Extract the [x, y] coordinate from the center of the cell holding the provided text.  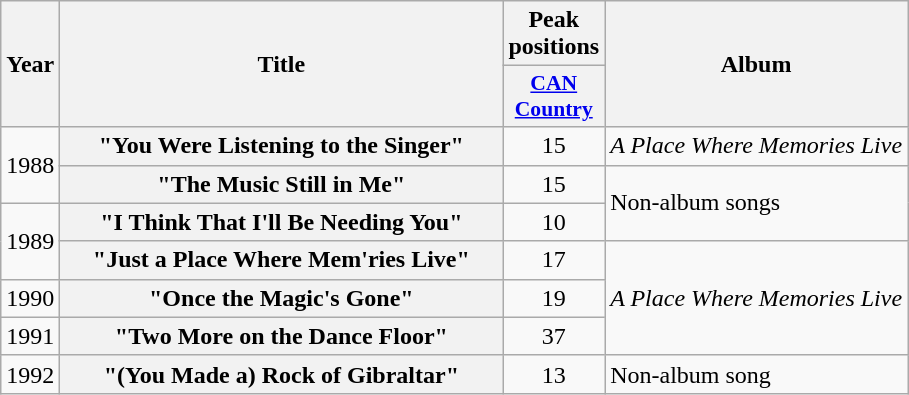
10 [554, 222]
"Once the Magic's Gone" [282, 298]
37 [554, 336]
1988 [30, 165]
"(You Made a) Rock of Gibraltar" [282, 374]
Title [282, 64]
Year [30, 64]
19 [554, 298]
Album [756, 64]
1991 [30, 336]
Non-album songs [756, 203]
17 [554, 260]
"Just a Place Where Mem'ries Live" [282, 260]
CAN Country [554, 96]
"The Music Still in Me" [282, 184]
"I Think That I'll Be Needing You" [282, 222]
"Two More on the Dance Floor" [282, 336]
"You Were Listening to the Singer" [282, 146]
1990 [30, 298]
Peak positions [554, 34]
13 [554, 374]
1992 [30, 374]
1989 [30, 241]
Non-album song [756, 374]
